For the text-containing cell, return its midpoint in (X, Y) coordinate format. 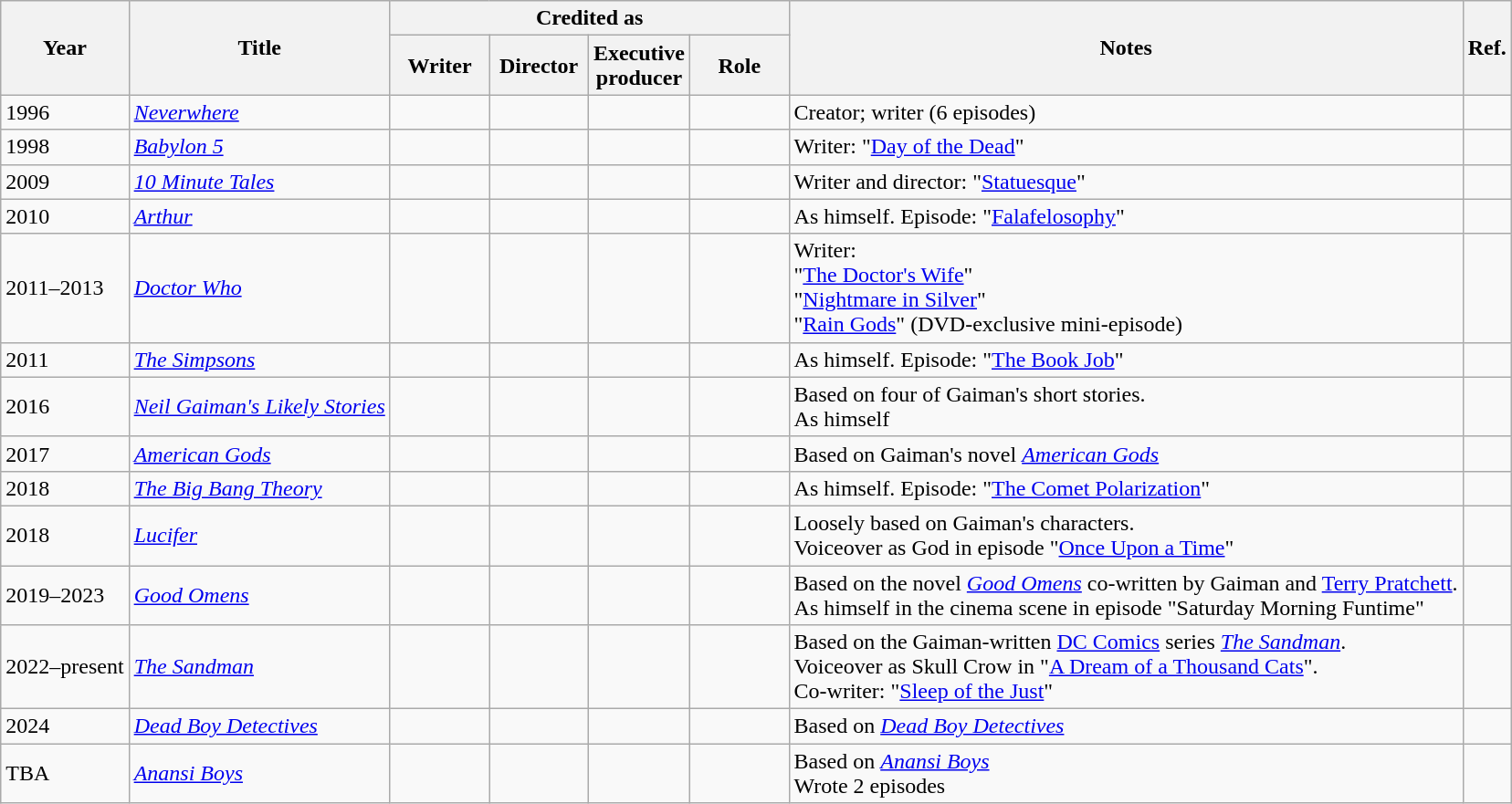
Year (65, 47)
2016 (65, 407)
As himself. Episode: "Falafelosophy" (1126, 216)
Based on the Gaiman-written DC Comics series The Sandman.Voiceover as Skull Crow in "A Dream of a Thousand Cats".Co-writer: "Sleep of the Just" (1126, 667)
Neverwhere (259, 112)
Creator; writer (6 episodes) (1126, 112)
Title (259, 47)
The Sandman (259, 667)
Executive producer (639, 66)
2022–present (65, 667)
1996 (65, 112)
Role (740, 66)
Director (539, 66)
2009 (65, 182)
Good Omens (259, 595)
Anansi Boys (259, 774)
Writer and director: "Statuesque" (1126, 182)
Dead Boy Detectives (259, 726)
1998 (65, 147)
Writer:"The Doctor's Wife""Nightmare in Silver""Rain Gods" (DVD-exclusive mini-episode) (1126, 288)
Lucifer (259, 535)
10 Minute Tales (259, 182)
Neil Gaiman's Likely Stories (259, 407)
Notes (1126, 47)
As himself. Episode: "The Book Job" (1126, 360)
The Simpsons (259, 360)
Based on four of Gaiman's short stories.As himself (1126, 407)
Based on Anansi BoysWrote 2 episodes (1126, 774)
2011–2013 (65, 288)
Based on Gaiman's novel American Gods (1126, 454)
Doctor Who (259, 288)
As himself. Episode: "The Comet Polarization" (1126, 488)
Babylon 5 (259, 147)
Based on Dead Boy Detectives (1126, 726)
Ref. (1486, 47)
Arthur (259, 216)
The Big Bang Theory (259, 488)
2011 (65, 360)
TBA (65, 774)
Based on the novel Good Omens co-written by Gaiman and Terry Pratchett.As himself in the cinema scene in episode "Saturday Morning Funtime" (1126, 595)
2024 (65, 726)
Credited as (590, 18)
Loosely based on Gaiman's characters.Voiceover as God in episode "Once Upon a Time" (1126, 535)
2010 (65, 216)
2019–2023 (65, 595)
Writer: "Day of the Dead" (1126, 147)
American Gods (259, 454)
Writer (440, 66)
2017 (65, 454)
